Find where the given text appears and provide that cell's center as [x, y] coordinate. 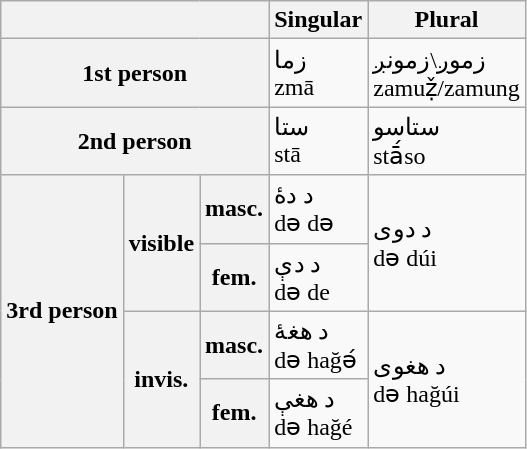
د هغېdə hağé [318, 413]
زموږ\زمونږzamuẓ̌/zamung [447, 73]
د دېdə de [318, 277]
د هغۀdə hağә́ [318, 345]
زماzmā [318, 73]
Plural [447, 20]
د دویdə dúi [447, 243]
ستاسوstā́so [447, 141]
2nd person [135, 141]
د هغویdə hağúi [447, 379]
1st person [135, 73]
invis. [161, 379]
ستاstā [318, 141]
visible [161, 243]
3rd person [62, 311]
Singular [318, 20]
د دۀdə də [318, 209]
